Scan for the cell matching the given text and deliver its [x, y] coordinate at center. 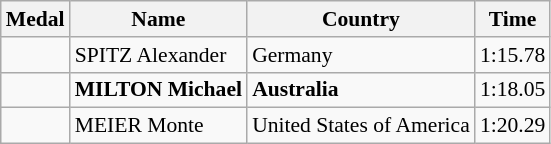
1:15.78 [512, 55]
1:18.05 [512, 90]
Australia [361, 90]
United States of America [361, 126]
Country [361, 19]
Germany [361, 55]
Time [512, 19]
1:20.29 [512, 126]
Name [158, 19]
MILTON Michael [158, 90]
SPITZ Alexander [158, 55]
MEIER Monte [158, 126]
Medal [36, 19]
